Search for the cell housing the specified text and yield its [X, Y] center coordinate. 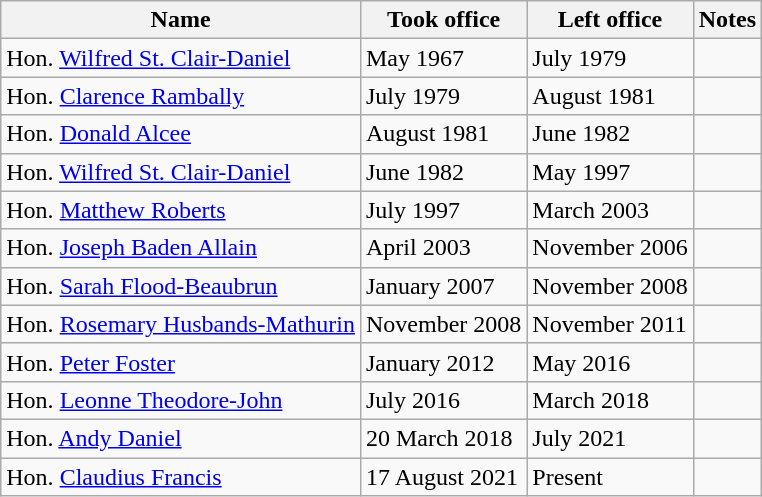
Hon. Donald Alcee [181, 134]
17 August 2021 [443, 477]
January 2012 [443, 362]
Hon. Rosemary Husbands-Mathurin [181, 324]
Took office [443, 20]
April 2003 [443, 248]
March 2003 [610, 210]
Left office [610, 20]
Hon. Matthew Roberts [181, 210]
May 1967 [443, 58]
January 2007 [443, 286]
July 2021 [610, 438]
Hon. Joseph Baden Allain [181, 248]
May 2016 [610, 362]
Hon. Clarence Rambally [181, 96]
May 1997 [610, 172]
November 2006 [610, 248]
Hon. Claudius Francis [181, 477]
Hon. Leonne Theodore-John [181, 400]
Hon. Peter Foster [181, 362]
Name [181, 20]
Hon. Sarah Flood-Beaubrun [181, 286]
March 2018 [610, 400]
July 2016 [443, 400]
Present [610, 477]
November 2011 [610, 324]
20 March 2018 [443, 438]
Hon. Andy Daniel [181, 438]
Notes [727, 20]
July 1997 [443, 210]
